Scan for the cell matching the given text and deliver its (x, y) coordinate at center. 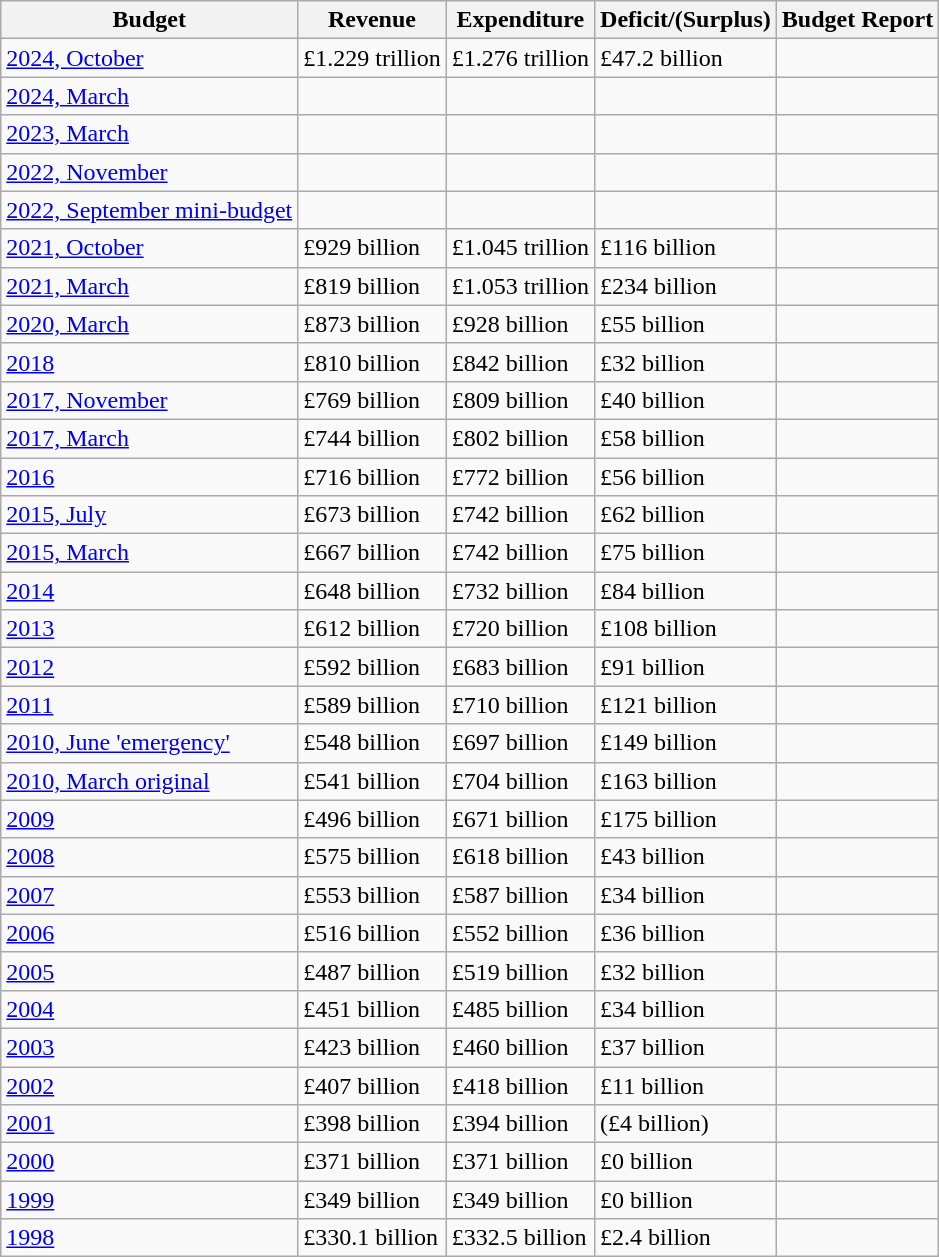
£56 billion (686, 477)
2012 (150, 667)
£485 billion (520, 1009)
£2.4 billion (686, 1238)
2002 (150, 1085)
2004 (150, 1009)
£451 billion (372, 1009)
£62 billion (686, 515)
£683 billion (520, 667)
£1.053 trillion (520, 286)
£36 billion (686, 933)
£496 billion (372, 819)
2022, November (150, 172)
£667 billion (372, 553)
£394 billion (520, 1124)
£548 billion (372, 743)
£234 billion (686, 286)
£810 billion (372, 362)
£928 billion (520, 324)
2022, September mini-budget (150, 210)
£84 billion (686, 591)
2017, November (150, 400)
£175 billion (686, 819)
Deficit/(Surplus) (686, 20)
£91 billion (686, 667)
£121 billion (686, 705)
£769 billion (372, 400)
£58 billion (686, 438)
£648 billion (372, 591)
£744 billion (372, 438)
2000 (150, 1162)
2017, March (150, 438)
£704 billion (520, 781)
£423 billion (372, 1047)
2024, March (150, 96)
2021, October (150, 248)
£553 billion (372, 895)
£487 billion (372, 971)
£43 billion (686, 857)
£673 billion (372, 515)
£75 billion (686, 553)
2021, March (150, 286)
£1.276 trillion (520, 58)
£618 billion (520, 857)
£116 billion (686, 248)
£809 billion (520, 400)
(£4 billion) (686, 1124)
1998 (150, 1238)
£11 billion (686, 1085)
2018 (150, 362)
2009 (150, 819)
£47.2 billion (686, 58)
£772 billion (520, 477)
£732 billion (520, 591)
£519 billion (520, 971)
£149 billion (686, 743)
£720 billion (520, 629)
£40 billion (686, 400)
2023, March (150, 134)
£842 billion (520, 362)
£929 billion (372, 248)
£163 billion (686, 781)
£407 billion (372, 1085)
£589 billion (372, 705)
£398 billion (372, 1124)
Budget Report (857, 20)
Expenditure (520, 20)
£1.229 trillion (372, 58)
2016 (150, 477)
£716 billion (372, 477)
£1.045 trillion (520, 248)
2014 (150, 591)
£592 billion (372, 667)
Budget (150, 20)
2007 (150, 895)
2010, March original (150, 781)
£330.1 billion (372, 1238)
£612 billion (372, 629)
£710 billion (520, 705)
2001 (150, 1124)
£418 billion (520, 1085)
£873 billion (372, 324)
2011 (150, 705)
2008 (150, 857)
Revenue (372, 20)
2003 (150, 1047)
£587 billion (520, 895)
£541 billion (372, 781)
2015, March (150, 553)
£37 billion (686, 1047)
£671 billion (520, 819)
1999 (150, 1200)
2015, July (150, 515)
£697 billion (520, 743)
2024, October (150, 58)
£802 billion (520, 438)
£460 billion (520, 1047)
2013 (150, 629)
£516 billion (372, 933)
£552 billion (520, 933)
£819 billion (372, 286)
£55 billion (686, 324)
2005 (150, 971)
£332.5 billion (520, 1238)
2006 (150, 933)
£108 billion (686, 629)
2020, March (150, 324)
2010, June 'emergency' (150, 743)
£575 billion (372, 857)
